Output the [X, Y] coordinate of the center of the cell containing the given text.  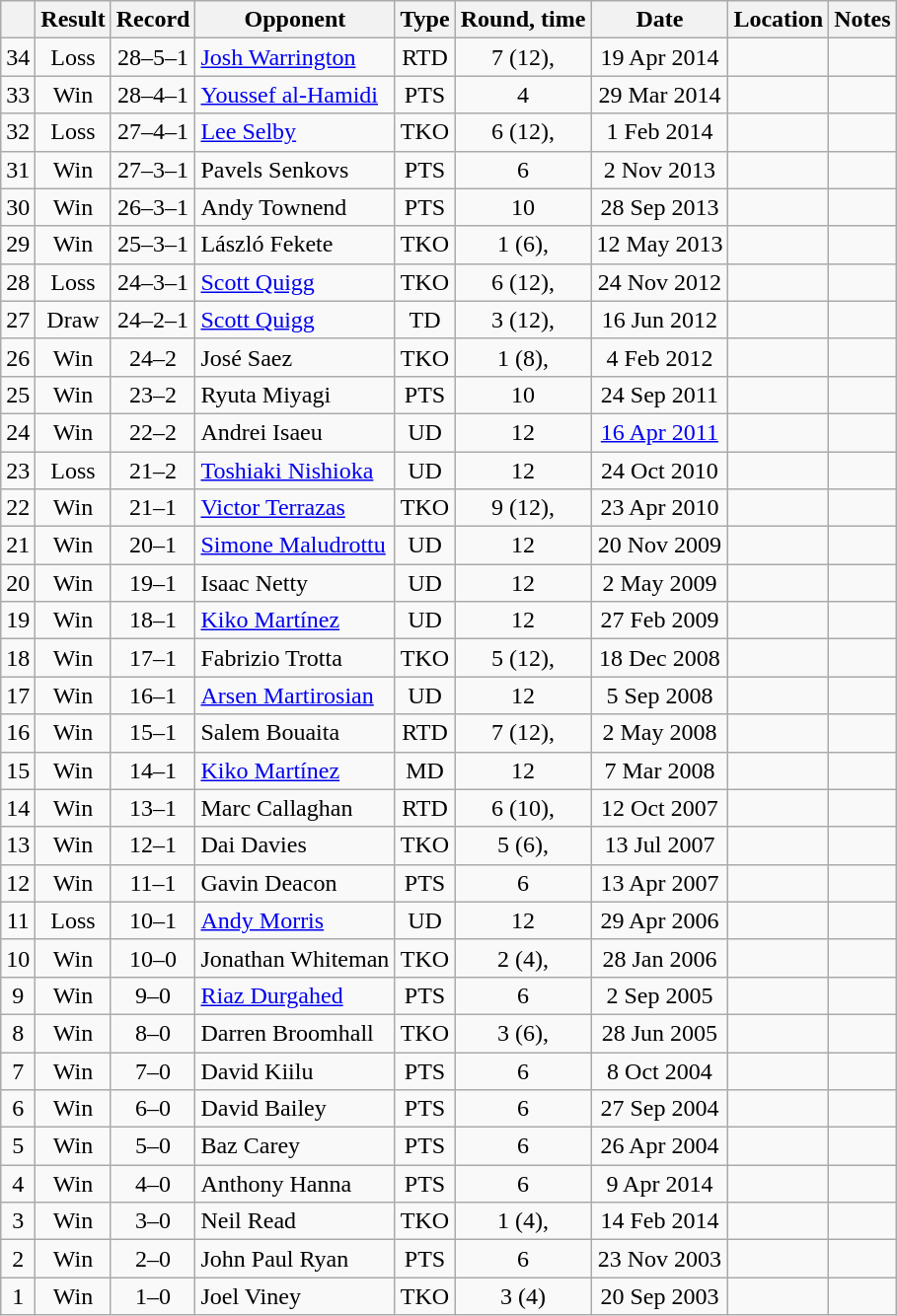
Notes [862, 20]
16 Jun 2012 [659, 320]
Andy Morris [295, 920]
27 Feb 2009 [659, 621]
12 Oct 2007 [659, 808]
10–0 [153, 958]
10–1 [153, 920]
27–3–1 [153, 170]
24 Sep 2011 [659, 395]
2–0 [153, 1259]
Andrei Isaeu [295, 432]
Isaac Netty [295, 583]
13 Jul 2007 [659, 845]
28 Jan 2006 [659, 958]
11 [18, 920]
25 [18, 395]
23 Nov 2003 [659, 1259]
17 [18, 695]
2 [18, 1259]
Lee Selby [295, 132]
23 Apr 2010 [659, 508]
Type [424, 20]
Toshiaki Nishioka [295, 471]
14–1 [153, 770]
Fabrizio Trotta [295, 658]
34 [18, 57]
Simone Maludrottu [295, 546]
9 Apr 2014 [659, 1184]
Location [779, 20]
8 Oct 2004 [659, 1070]
14 [18, 808]
24 Nov 2012 [659, 282]
Pavels Senkovs [295, 170]
24–2–1 [153, 320]
9–0 [153, 995]
3 (6), [523, 1033]
26–3–1 [153, 207]
5 [18, 1146]
14 Feb 2014 [659, 1221]
19 Apr 2014 [659, 57]
4 Feb 2012 [659, 357]
13 Apr 2007 [659, 883]
1 (4), [523, 1221]
22 [18, 508]
11–1 [153, 883]
7–0 [153, 1070]
2 Nov 2013 [659, 170]
17–1 [153, 658]
TD [424, 320]
5–0 [153, 1146]
Dai Davies [295, 845]
9 (12), [523, 508]
18 Dec 2008 [659, 658]
Result [73, 20]
2 May 2008 [659, 733]
3 (12), [523, 320]
Salem Bouaita [295, 733]
28–4–1 [153, 95]
22–2 [153, 432]
20 [18, 583]
28 [18, 282]
28–5–1 [153, 57]
20–1 [153, 546]
29 Apr 2006 [659, 920]
László Fekete [295, 245]
David Kiilu [295, 1070]
6 (10), [523, 808]
1–0 [153, 1296]
26 Apr 2004 [659, 1146]
21–1 [153, 508]
Youssef al-Hamidi [295, 95]
15–1 [153, 733]
23 [18, 471]
29 [18, 245]
7 Mar 2008 [659, 770]
Neil Read [295, 1221]
19 [18, 621]
28 Jun 2005 [659, 1033]
2 (4), [523, 958]
Marc Callaghan [295, 808]
32 [18, 132]
Anthony Hanna [295, 1184]
33 [18, 95]
9 [18, 995]
David Bailey [295, 1109]
1 Feb 2014 [659, 132]
Record [153, 20]
31 [18, 170]
1 (6), [523, 245]
21 [18, 546]
7 [18, 1070]
Riaz Durgahed [295, 995]
Opponent [295, 20]
18–1 [153, 621]
27 [18, 320]
20 Nov 2009 [659, 546]
21–2 [153, 471]
Darren Broomhall [295, 1033]
24–2 [153, 357]
6–0 [153, 1109]
Josh Warrington [295, 57]
3–0 [153, 1221]
28 Sep 2013 [659, 207]
27 Sep 2004 [659, 1109]
16–1 [153, 695]
23–2 [153, 395]
24 Oct 2010 [659, 471]
MD [424, 770]
8–0 [153, 1033]
3 (4) [523, 1296]
José Saez [295, 357]
Arsen Martirosian [295, 695]
13 [18, 845]
24–3–1 [153, 282]
29 Mar 2014 [659, 95]
26 [18, 357]
Round, time [523, 20]
Victor Terrazas [295, 508]
18 [18, 658]
4–0 [153, 1184]
5 (6), [523, 845]
30 [18, 207]
1 [18, 1296]
Baz Carey [295, 1146]
20 Sep 2003 [659, 1296]
Ryuta Miyagi [295, 395]
19–1 [153, 583]
8 [18, 1033]
27–4–1 [153, 132]
Date [659, 20]
16 [18, 733]
12 May 2013 [659, 245]
5 (12), [523, 658]
25–3–1 [153, 245]
5 Sep 2008 [659, 695]
2 May 2009 [659, 583]
Joel Viney [295, 1296]
1 (8), [523, 357]
2 Sep 2005 [659, 995]
Jonathan Whiteman [295, 958]
Gavin Deacon [295, 883]
12–1 [153, 845]
John Paul Ryan [295, 1259]
3 [18, 1221]
Draw [73, 320]
16 Apr 2011 [659, 432]
13–1 [153, 808]
24 [18, 432]
Andy Townend [295, 207]
15 [18, 770]
